From the cell containing the given text, extract its center point as (x, y) coordinate. 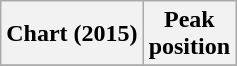
Peakposition (189, 34)
Chart (2015) (72, 34)
